Find where the given text appears and provide that cell's center as (X, Y) coordinate. 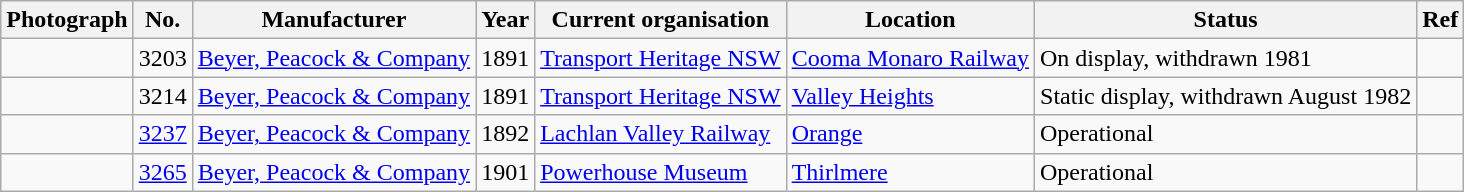
3265 (162, 172)
Thirlmere (910, 172)
1892 (506, 134)
1901 (506, 172)
Lachlan Valley Railway (660, 134)
Valley Heights (910, 96)
Current organisation (660, 20)
3214 (162, 96)
3237 (162, 134)
Status (1226, 20)
3203 (162, 58)
Static display, withdrawn August 1982 (1226, 96)
Location (910, 20)
Manufacturer (334, 20)
Orange (910, 134)
Year (506, 20)
No. (162, 20)
Cooma Monaro Railway (910, 58)
On display, withdrawn 1981 (1226, 58)
Powerhouse Museum (660, 172)
Ref (1440, 20)
Photograph (67, 20)
